Return [X, Y] of the center of cell containing provided text 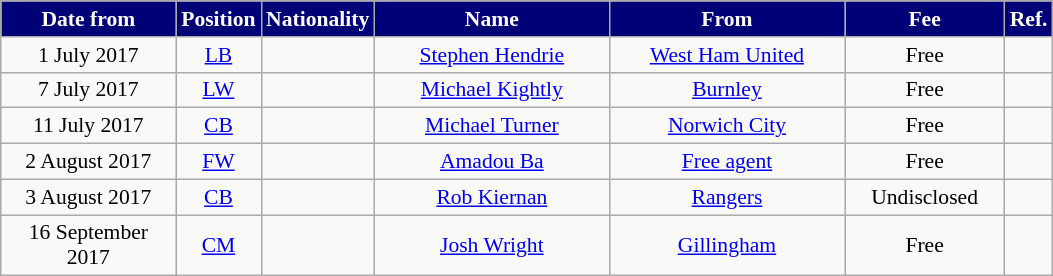
Burnley [726, 90]
FW [218, 162]
Michael Kightly [492, 90]
2 August 2017 [88, 162]
LB [218, 55]
Fee [925, 19]
Ref. [1029, 19]
LW [218, 90]
Gillingham [726, 246]
16 September 2017 [88, 246]
Rangers [726, 197]
Undisclosed [925, 197]
From [726, 19]
Rob Kiernan [492, 197]
Position [218, 19]
1 July 2017 [88, 55]
Michael Turner [492, 126]
Free agent [726, 162]
West Ham United [726, 55]
Amadou Ba [492, 162]
Josh Wright [492, 246]
11 July 2017 [88, 126]
CM [218, 246]
Norwich City [726, 126]
7 July 2017 [88, 90]
3 August 2017 [88, 197]
Stephen Hendrie [492, 55]
Name [492, 19]
Date from [88, 19]
Nationality [318, 19]
